From the cell containing the given text, extract its center point as [x, y] coordinate. 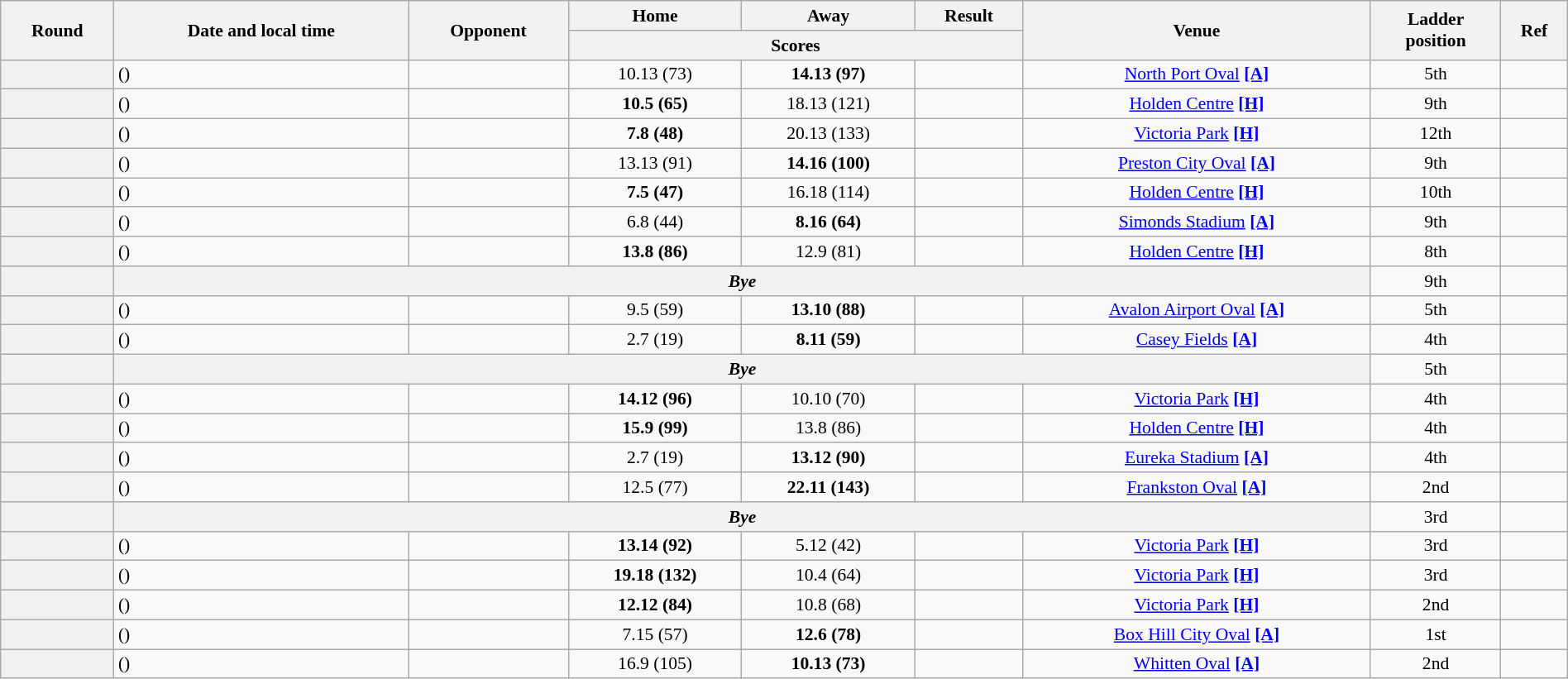
10.4 (64) [829, 576]
14.12 (96) [655, 399]
8.11 (59) [829, 340]
Opponent [489, 30]
7.8 (48) [655, 134]
6.8 (44) [655, 222]
12.6 (78) [829, 634]
14.16 (100) [829, 163]
Round [58, 30]
12.5 (77) [655, 487]
Frankston Oval [A] [1198, 487]
12.12 (84) [655, 605]
Ref [1534, 30]
North Port Oval [A] [1198, 74]
Preston City Oval [A] [1198, 163]
12.9 (81) [829, 251]
Whitten Oval [A] [1198, 664]
7.15 (57) [655, 634]
13.13 (91) [655, 163]
18.13 (121) [829, 104]
Away [829, 16]
Avalon Airport Oval [A] [1198, 310]
16.18 (114) [829, 193]
5.12 (42) [829, 546]
7.5 (47) [655, 193]
19.18 (132) [655, 576]
9.5 (59) [655, 310]
16.9 (105) [655, 664]
1st [1436, 634]
10.8 (68) [829, 605]
13.10 (88) [829, 310]
10th [1436, 193]
Scores [796, 45]
Venue [1198, 30]
Home [655, 16]
10.5 (65) [655, 104]
Simonds Stadium [A] [1198, 222]
8.16 (64) [829, 222]
12th [1436, 134]
Eureka Stadium [A] [1198, 458]
10.10 (70) [829, 399]
Date and local time [261, 30]
Casey Fields [A] [1198, 340]
14.13 (97) [829, 74]
Ladderposition [1436, 30]
13.12 (90) [829, 458]
13.14 (92) [655, 546]
22.11 (143) [829, 487]
Result [968, 16]
15.9 (99) [655, 428]
8th [1436, 251]
20.13 (133) [829, 134]
Box Hill City Oval [A] [1198, 634]
